Output the [x, y] coordinate of the center of the cell containing the given text.  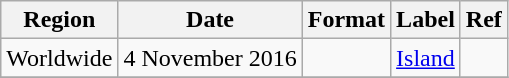
Island [426, 58]
4 November 2016 [210, 58]
Label [426, 20]
Worldwide [60, 58]
Region [60, 20]
Ref [484, 20]
Date [210, 20]
Format [346, 20]
